Output the [x, y] coordinate of the center of the cell containing the given text.  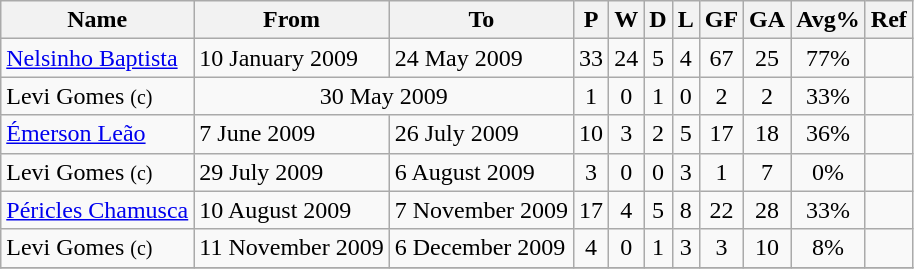
30 May 2009 [384, 96]
24 [626, 58]
8% [828, 248]
28 [768, 210]
22 [721, 210]
6 August 2009 [481, 172]
33 [592, 58]
24 May 2009 [481, 58]
Émerson Leão [98, 134]
From [292, 20]
77% [828, 58]
10 January 2009 [292, 58]
7 [768, 172]
26 July 2009 [481, 134]
36% [828, 134]
10 August 2009 [292, 210]
GF [721, 20]
P [592, 20]
To [481, 20]
0% [828, 172]
Name [98, 20]
D [658, 20]
Nelsinho Baptista [98, 58]
Ref [888, 20]
Péricles Chamusca [98, 210]
67 [721, 58]
W [626, 20]
Avg% [828, 20]
11 November 2009 [292, 248]
8 [686, 210]
6 December 2009 [481, 248]
GA [768, 20]
7 November 2009 [481, 210]
18 [768, 134]
29 July 2009 [292, 172]
25 [768, 58]
L [686, 20]
7 June 2009 [292, 134]
